Return [X, Y] of the center of cell containing provided text 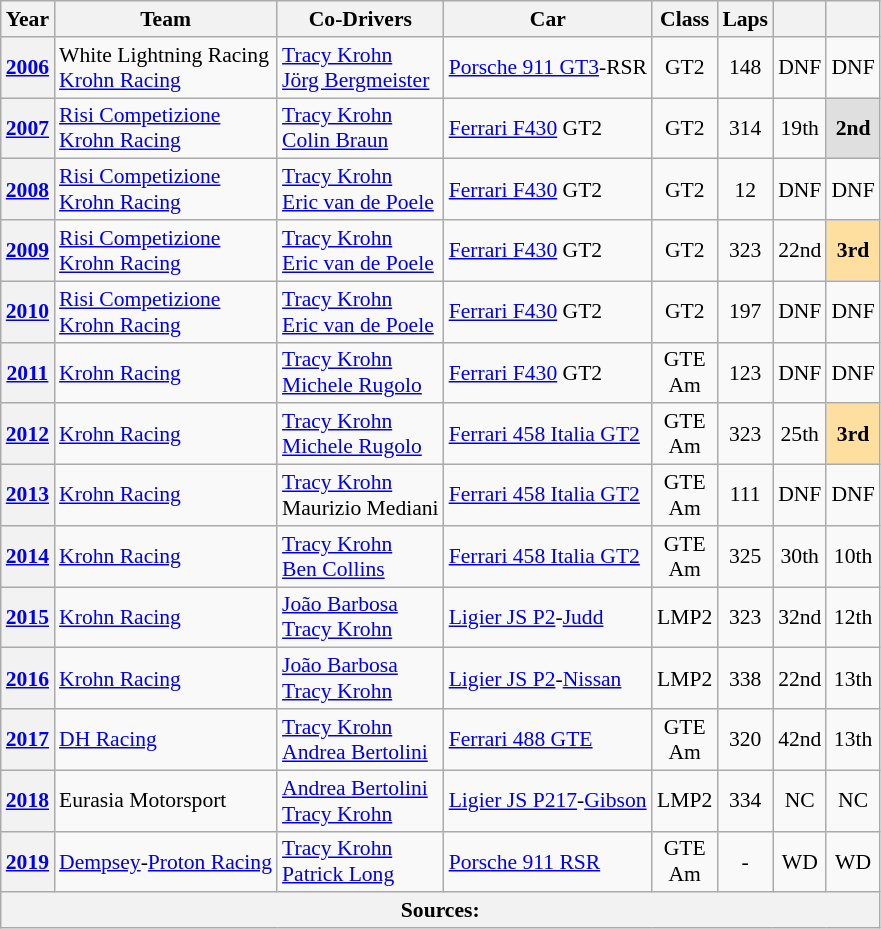
Tracy Krohn Ben Collins [360, 556]
12 [745, 190]
Tracy Krohn Colin Braun [360, 128]
148 [745, 68]
2019 [28, 862]
Year [28, 19]
Andrea Bertolini Tracy Krohn [360, 800]
Ferrari 488 GTE [548, 740]
Tracy Krohn Maurizio Mediani [360, 496]
32nd [800, 618]
2012 [28, 434]
197 [745, 312]
2007 [28, 128]
Ligier JS P217-Gibson [548, 800]
Car [548, 19]
320 [745, 740]
2011 [28, 372]
Laps [745, 19]
2006 [28, 68]
2013 [28, 496]
2nd [852, 128]
25th [800, 434]
19th [800, 128]
2015 [28, 618]
Sources: [440, 911]
2017 [28, 740]
Porsche 911 RSR [548, 862]
Tracy Krohn Patrick Long [360, 862]
334 [745, 800]
2009 [28, 250]
Class [684, 19]
2014 [28, 556]
Team [166, 19]
111 [745, 496]
2010 [28, 312]
123 [745, 372]
12th [852, 618]
DH Racing [166, 740]
30th [800, 556]
2018 [28, 800]
2008 [28, 190]
2016 [28, 678]
Dempsey-Proton Racing [166, 862]
314 [745, 128]
- [745, 862]
10th [852, 556]
338 [745, 678]
Co-Drivers [360, 19]
Ligier JS P2-Nissan [548, 678]
Tracy Krohn Andrea Bertolini [360, 740]
Eurasia Motorsport [166, 800]
Ligier JS P2-Judd [548, 618]
325 [745, 556]
42nd [800, 740]
Tracy Krohn Jörg Bergmeister [360, 68]
White Lightning Racing Krohn Racing [166, 68]
Porsche 911 GT3-RSR [548, 68]
